Extract the (X, Y) coordinate from the center of the cell holding the provided text.  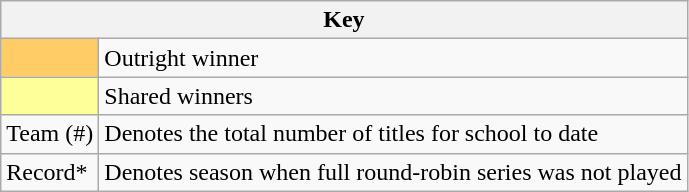
Team (#) (50, 134)
Record* (50, 172)
Denotes the total number of titles for school to date (393, 134)
Outright winner (393, 58)
Denotes season when full round-robin series was not played (393, 172)
Shared winners (393, 96)
Key (344, 20)
